Pinpoint the cell where the given text exists, returning its (x, y) midpoint coordinate. 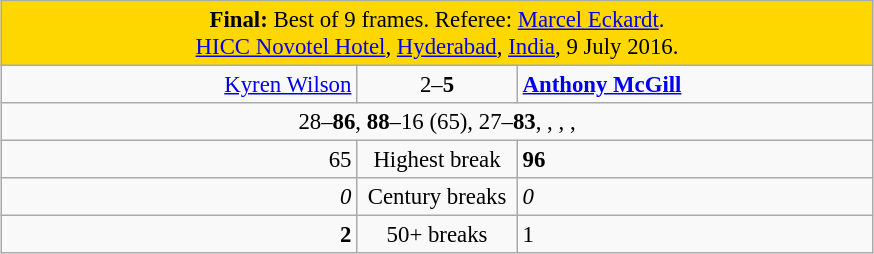
2 (179, 235)
50+ breaks (438, 235)
2–5 (438, 85)
Highest break (438, 160)
28–86, 88–16 (65), 27–83, , , , (437, 122)
Final: Best of 9 frames. Referee: Marcel Eckardt. HICC Novotel Hotel, Hyderabad, India, 9 July 2016. (437, 34)
Century breaks (438, 197)
Anthony McGill (695, 85)
96 (695, 160)
Kyren Wilson (179, 85)
65 (179, 160)
1 (695, 235)
